Identify which cell holds the provided text, then report its (x, y) central coordinate. 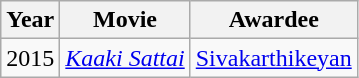
Awardee (274, 20)
Movie (125, 20)
Year (30, 20)
Sivakarthikeyan (274, 58)
2015 (30, 58)
Kaaki Sattai (125, 58)
